Output the [X, Y] coordinate of the center of the cell containing the given text.  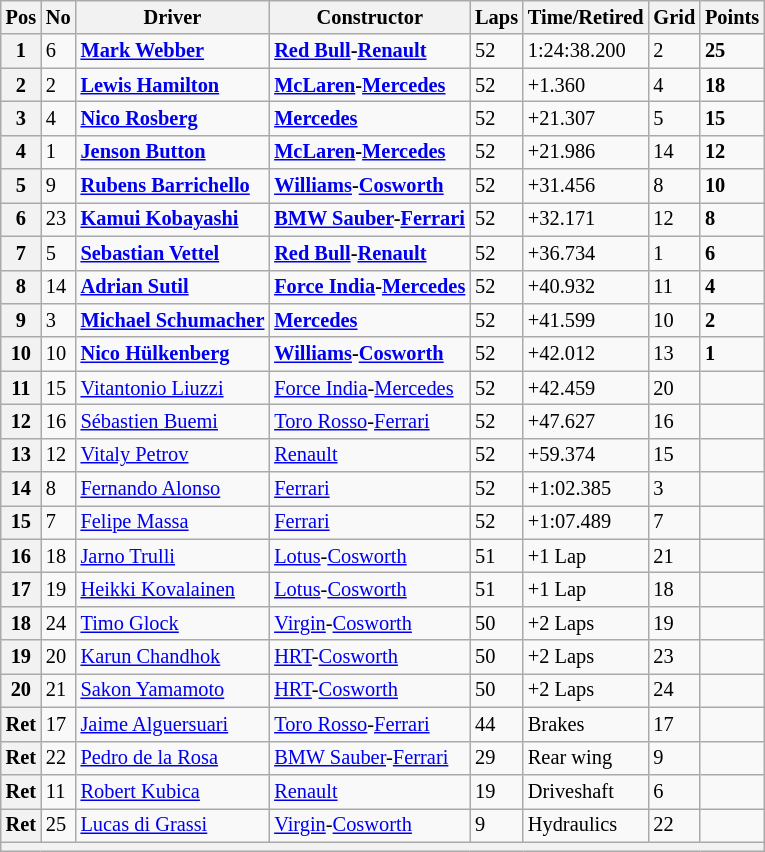
Jaime Alguersuari [173, 724]
Vitantonio Liuzzi [173, 388]
1:24:38.200 [586, 51]
+1.360 [586, 85]
+32.171 [586, 219]
Kamui Kobayashi [173, 219]
Felipe Massa [173, 522]
Heikki Kovalainen [173, 589]
Karun Chandhok [173, 657]
Mark Webber [173, 51]
Nico Hülkenberg [173, 354]
Nico Rosberg [173, 118]
Time/Retired [586, 17]
Grid [674, 17]
Pos [21, 17]
44 [496, 724]
Driver [173, 17]
Adrian Sutil [173, 287]
Driveshaft [586, 791]
Vitaly Petrov [173, 455]
+21.307 [586, 118]
Constructor [370, 17]
No [58, 17]
+1:02.385 [586, 489]
+31.456 [586, 186]
Fernando Alonso [173, 489]
Hydraulics [586, 825]
Sakon Yamamoto [173, 690]
Points [732, 17]
+47.627 [586, 421]
+42.459 [586, 388]
+40.932 [586, 287]
Lewis Hamilton [173, 85]
Jarno Trulli [173, 556]
Sebastian Vettel [173, 253]
+59.374 [586, 455]
Rear wing [586, 758]
Michael Schumacher [173, 320]
Robert Kubica [173, 791]
+36.734 [586, 253]
Lucas di Grassi [173, 825]
Jenson Button [173, 152]
Brakes [586, 724]
29 [496, 758]
Laps [496, 17]
+42.012 [586, 354]
Timo Glock [173, 623]
Pedro de la Rosa [173, 758]
+1:07.489 [586, 522]
+21.986 [586, 152]
Rubens Barrichello [173, 186]
+41.599 [586, 320]
Sébastien Buemi [173, 421]
